Return the [x, y] coordinate for the center point of the cell that contains the specified text.  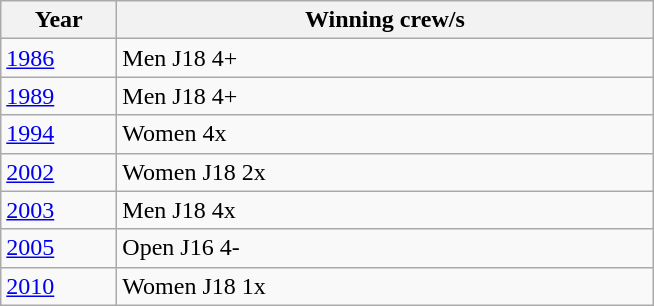
2005 [59, 248]
Women 4x [385, 134]
Winning crew/s [385, 20]
Women J18 2x [385, 172]
2002 [59, 172]
2010 [59, 286]
1989 [59, 96]
Women J18 1x [385, 286]
2003 [59, 210]
Open J16 4- [385, 248]
1986 [59, 58]
Year [59, 20]
Men J18 4x [385, 210]
1994 [59, 134]
